Pinpoint the cell where the given text exists, returning its (x, y) midpoint coordinate. 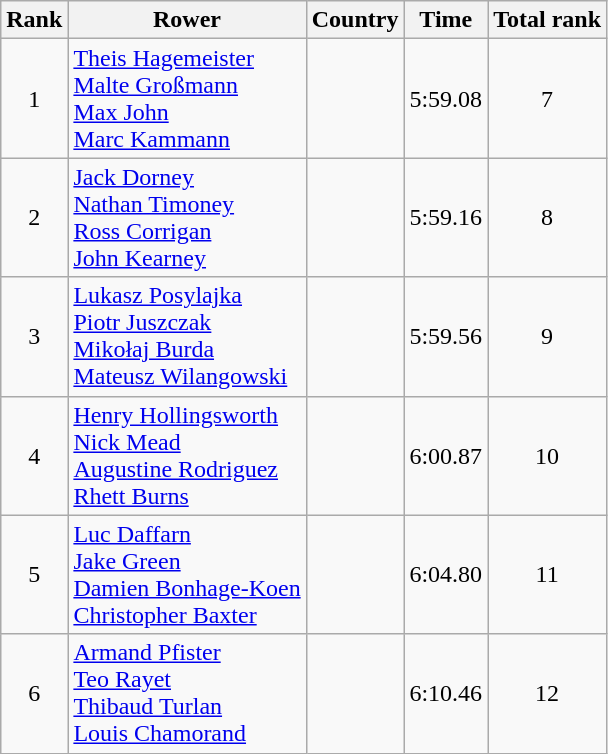
8 (548, 218)
Lukasz PosylajkaPiotr JuszczakMikołaj BurdaMateusz Wilangowski (187, 336)
4 (34, 456)
5:59.08 (446, 98)
7 (548, 98)
Rower (187, 20)
Luc DaffarnJake GreenDamien Bonhage-KoenChristopher Baxter (187, 574)
11 (548, 574)
6:04.80 (446, 574)
3 (34, 336)
Henry HollingsworthNick MeadAugustine RodriguezRhett Burns (187, 456)
5 (34, 574)
6 (34, 694)
Country (355, 20)
5:59.16 (446, 218)
9 (548, 336)
6:00.87 (446, 456)
Rank (34, 20)
6:10.46 (446, 694)
Time (446, 20)
Total rank (548, 20)
10 (548, 456)
2 (34, 218)
5:59.56 (446, 336)
12 (548, 694)
Theis HagemeisterMalte GroßmannMax JohnMarc Kammann (187, 98)
Jack DorneyNathan TimoneyRoss CorriganJohn Kearney (187, 218)
Armand PfisterTeo RayetThibaud TurlanLouis Chamorand (187, 694)
1 (34, 98)
